Locate the cell with the specified text and output its [X, Y] center coordinate. 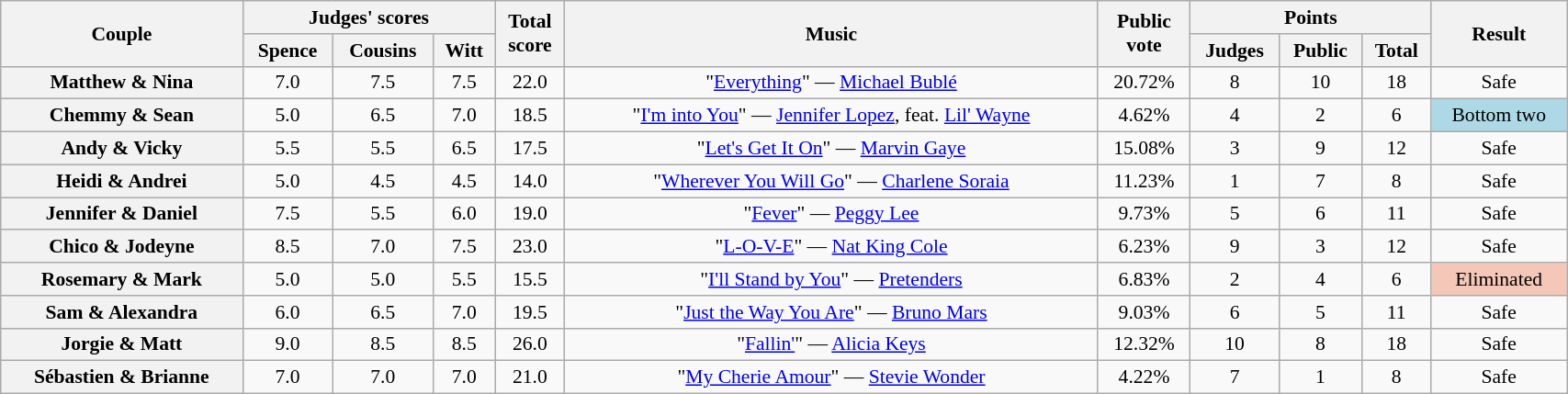
Judges [1235, 51]
Bottom two [1499, 116]
Jorgie & Matt [121, 344]
"My Cherie Amour" — Stevie Wonder [832, 377]
Publicvote [1144, 33]
15.08% [1144, 149]
9.03% [1144, 312]
Public [1320, 51]
17.5 [530, 149]
4.22% [1144, 377]
Chico & Jodeyne [121, 247]
Rosemary & Mark [121, 279]
23.0 [530, 247]
9.73% [1144, 214]
20.72% [1144, 83]
22.0 [530, 83]
Couple [121, 33]
"Just the Way You Are" — Bruno Mars [832, 312]
6.83% [1144, 279]
11.23% [1144, 181]
Sébastien & Brianne [121, 377]
Heidi & Andrei [121, 181]
Chemmy & Sean [121, 116]
19.0 [530, 214]
15.5 [530, 279]
12.32% [1144, 344]
Points [1311, 17]
6.23% [1144, 247]
Spence [288, 51]
"Fever" — Peggy Lee [832, 214]
"I'll Stand by You" — Pretenders [832, 279]
Total [1396, 51]
Eliminated [1499, 279]
26.0 [530, 344]
"L-O-V-E" — Nat King Cole [832, 247]
Judges' scores [369, 17]
21.0 [530, 377]
Result [1499, 33]
9.0 [288, 344]
4.62% [1144, 116]
"Everything" — Michael Bublé [832, 83]
"Wherever You Will Go" — Charlene Soraia [832, 181]
Witt [464, 51]
"Let's Get It On" — Marvin Gaye [832, 149]
"Fallin'" — Alicia Keys [832, 344]
Music [832, 33]
14.0 [530, 181]
19.5 [530, 312]
18.5 [530, 116]
"I'm into You" — Jennifer Lopez, feat. Lil' Wayne [832, 116]
Cousins [382, 51]
Jennifer & Daniel [121, 214]
Matthew & Nina [121, 83]
Andy & Vicky [121, 149]
Totalscore [530, 33]
Sam & Alexandra [121, 312]
